Search for the cell housing the specified text and yield its (x, y) center coordinate. 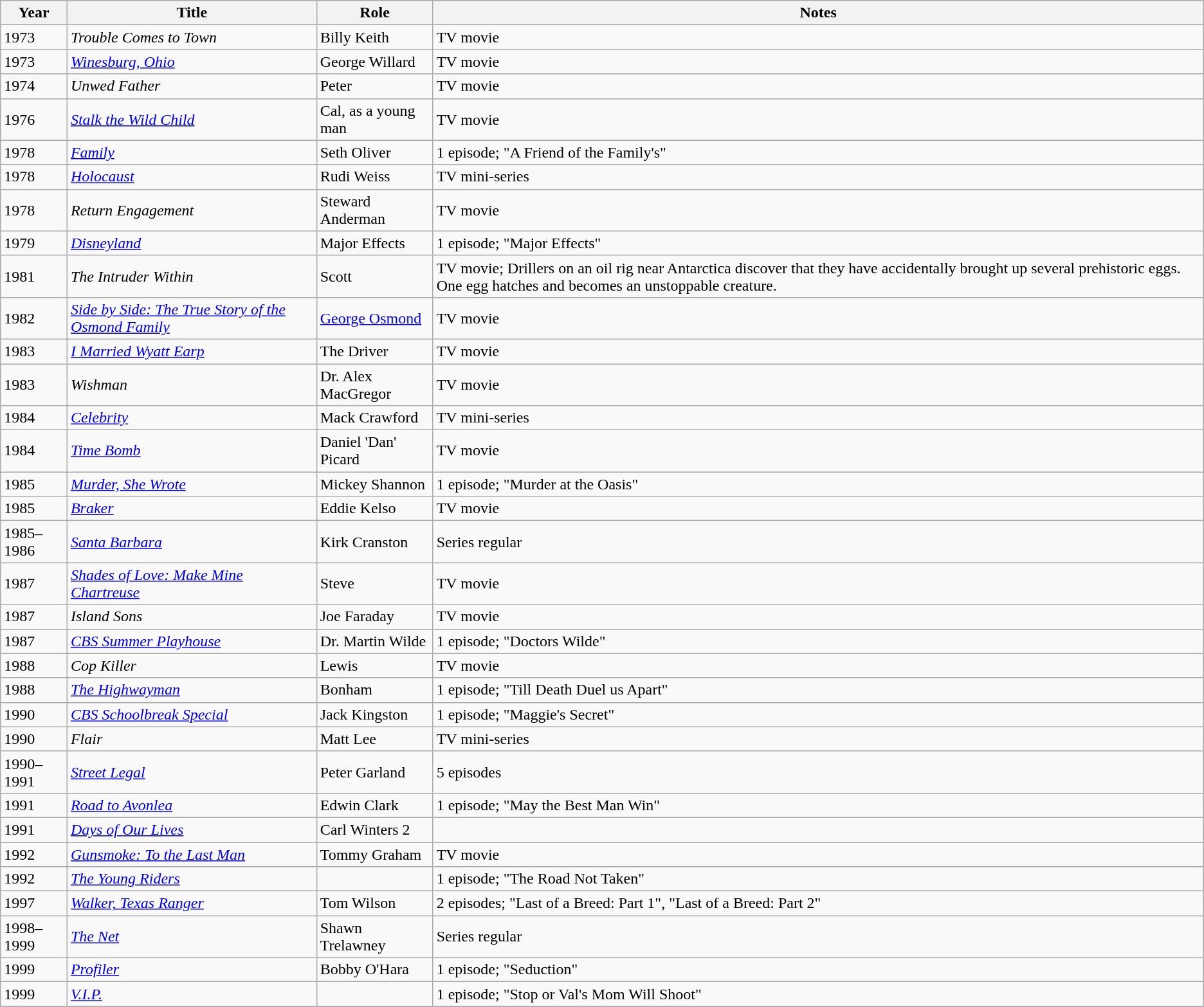
Family (192, 152)
1 episode; "Murder at the Oasis" (818, 484)
Jack Kingston (374, 714)
1985–1986 (34, 541)
1982 (34, 318)
The Driver (374, 351)
Celebrity (192, 418)
George Osmond (374, 318)
1 episode; "The Road Not Taken" (818, 879)
The Highwayman (192, 690)
Time Bomb (192, 451)
Stalk the Wild Child (192, 120)
Dr. Alex MacGregor (374, 385)
1 episode; "Seduction" (818, 970)
Role (374, 13)
Carl Winters 2 (374, 830)
1981 (34, 277)
1 episode; "Maggie's Secret" (818, 714)
Cal, as a young man (374, 120)
1 episode; "Till Death Duel us Apart" (818, 690)
The Young Riders (192, 879)
Road to Avonlea (192, 805)
The Intruder Within (192, 277)
Dr. Martin Wilde (374, 641)
Holocaust (192, 177)
Major Effects (374, 243)
Wishman (192, 385)
Shades of Love: Make Mine Chartreuse (192, 584)
Year (34, 13)
Steward Anderman (374, 210)
Title (192, 13)
Walker, Texas Ranger (192, 903)
Joe Faraday (374, 617)
Scott (374, 277)
1998–1999 (34, 936)
Flair (192, 739)
Bobby O'Hara (374, 970)
2 episodes; "Last of a Breed: Part 1", "Last of a Breed: Part 2" (818, 903)
Tom Wilson (374, 903)
I Married Wyatt Earp (192, 351)
V.I.P. (192, 994)
Tommy Graham (374, 855)
Gunsmoke: To the Last Man (192, 855)
Daniel 'Dan' Picard (374, 451)
1 episode; "Doctors Wilde" (818, 641)
Peter (374, 86)
1 episode; "Major Effects" (818, 243)
Kirk Cranston (374, 541)
Mack Crawford (374, 418)
Lewis (374, 666)
5 episodes (818, 772)
Trouble Comes to Town (192, 37)
Braker (192, 509)
Peter Garland (374, 772)
Street Legal (192, 772)
Winesburg, Ohio (192, 62)
Unwed Father (192, 86)
Side by Side: The True Story of the Osmond Family (192, 318)
Return Engagement (192, 210)
1990–1991 (34, 772)
Island Sons (192, 617)
CBS Summer Playhouse (192, 641)
Disneyland (192, 243)
Edwin Clark (374, 805)
1979 (34, 243)
1974 (34, 86)
Cop Killer (192, 666)
Notes (818, 13)
Days of Our Lives (192, 830)
1 episode; "May the Best Man Win" (818, 805)
Rudi Weiss (374, 177)
Shawn Trelawney (374, 936)
Bonham (374, 690)
Steve (374, 584)
Matt Lee (374, 739)
Eddie Kelso (374, 509)
Profiler (192, 970)
Mickey Shannon (374, 484)
George Willard (374, 62)
Santa Barbara (192, 541)
The Net (192, 936)
Murder, She Wrote (192, 484)
Seth Oliver (374, 152)
1997 (34, 903)
1 episode; "A Friend of the Family's" (818, 152)
Billy Keith (374, 37)
CBS Schoolbreak Special (192, 714)
1 episode; "Stop or Val's Mom Will Shoot" (818, 994)
1976 (34, 120)
